Capture the cell that displays the provided text and extract its (X, Y) central coordinate. 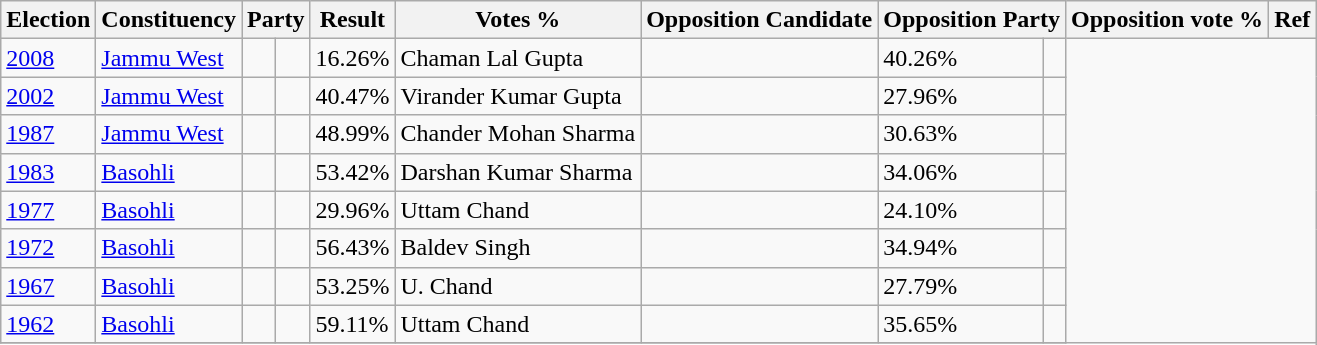
1983 (48, 172)
Darshan Kumar Sharma (518, 172)
29.96% (352, 210)
16.26% (352, 58)
40.26% (961, 58)
30.63% (961, 134)
Constituency (169, 20)
1987 (48, 134)
Party (276, 20)
Opposition vote % (1168, 20)
53.25% (352, 286)
Result (352, 20)
1972 (48, 248)
Chander Mohan Sharma (518, 134)
2002 (48, 96)
40.47% (352, 96)
Votes % (518, 20)
Opposition Party (972, 20)
27.96% (961, 96)
53.42% (352, 172)
U. Chand (518, 286)
Opposition Candidate (760, 20)
34.94% (961, 248)
1962 (48, 324)
24.10% (961, 210)
48.99% (352, 134)
Virander Kumar Gupta (518, 96)
27.79% (961, 286)
Election (48, 20)
Baldev Singh (518, 248)
1967 (48, 286)
Ref (1292, 20)
34.06% (961, 172)
56.43% (352, 248)
Chaman Lal Gupta (518, 58)
35.65% (961, 324)
2008 (48, 58)
1977 (48, 210)
59.11% (352, 324)
